Identify which cell holds the provided text, then report its [x, y] central coordinate. 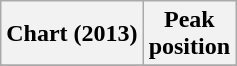
Chart (2013) [72, 34]
Peakposition [189, 34]
